Determine the (x, y) coordinate at the center of the cell enclosing the given text.  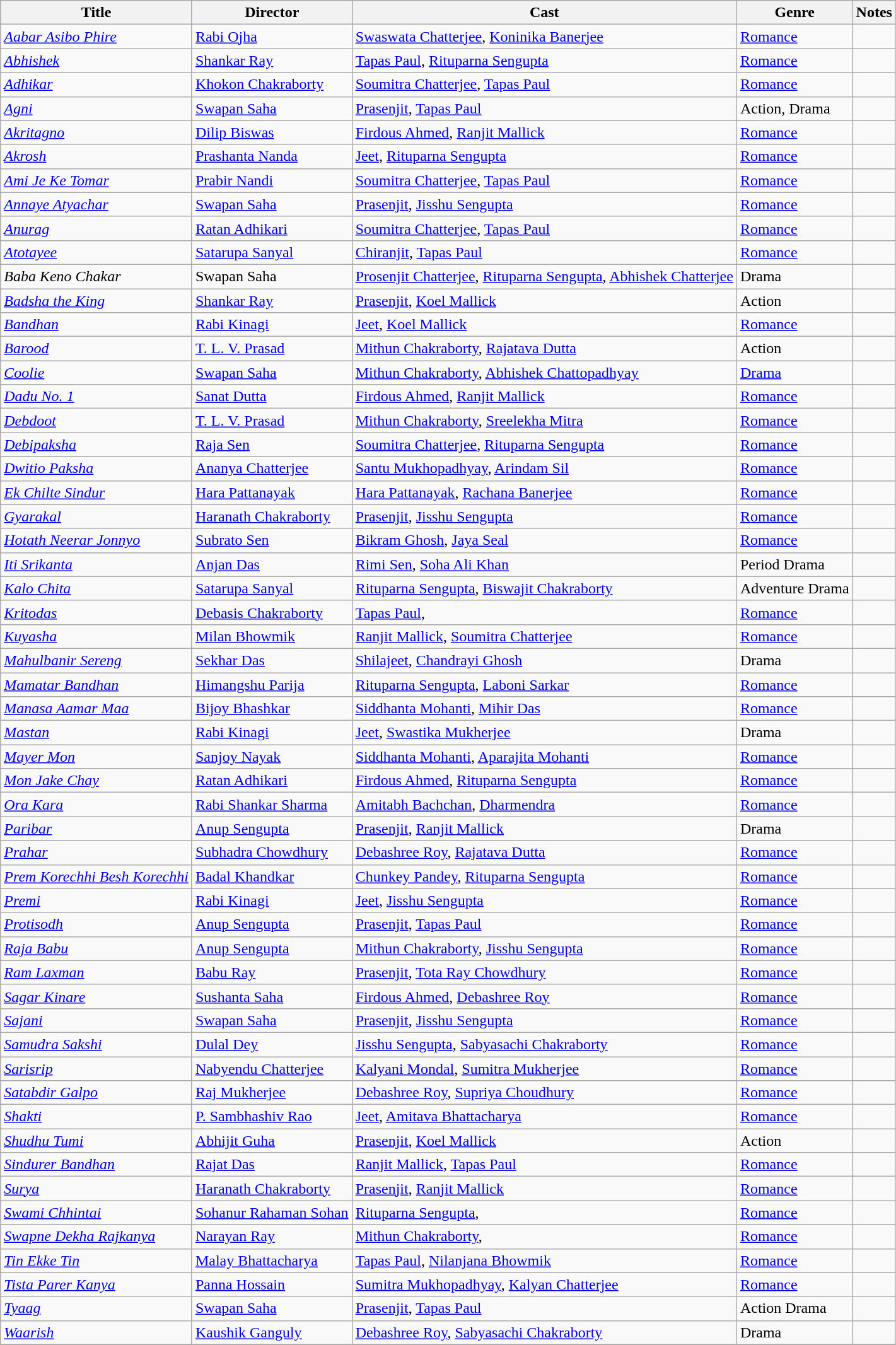
Sohanur Rahaman Sohan (272, 1213)
Aabar Asibo Phire (96, 37)
Bikram Ghosh, Jaya Seal (544, 540)
Debashree Roy, Sabyasachi Chakraborty (544, 1332)
Gyarakal (96, 516)
Tapas Paul, Rituparna Sengupta (544, 61)
Mon Jake Chay (96, 781)
Himangshu Parija (272, 684)
Mastan (96, 733)
Mithun Chakraborty, (544, 1237)
Anjan Das (272, 564)
Abhijit Guha (272, 1141)
Satabdir Galpo (96, 1093)
Hotath Neerar Jonnyo (96, 540)
Jeet, Swastika Mukherjee (544, 733)
Swaswata Chatterjee, Koninika Banerjee (544, 37)
Paribar (96, 829)
Samudra Sakshi (96, 1044)
Manasa Aamar Maa (96, 709)
Sajani (96, 1020)
Debashree Roy, Supriya Choudhury (544, 1093)
Atotayee (96, 252)
Protisodh (96, 924)
Rituparna Sengupta, (544, 1213)
Sanjoy Nayak (272, 757)
Bijoy Bhashkar (272, 709)
Jeet, Amitava Bhattacharya (544, 1117)
Iti Srikanta (96, 564)
Soumitra Chatterjee, Rituparna Sengupta (544, 445)
Khokon Chakraborty (272, 84)
Mayer Mon (96, 757)
Firdous Ahmed, Debashree Roy (544, 996)
Mamatar Bandhan (96, 684)
Tin Ekke Tin (96, 1261)
Chunkey Pandey, Rituparna Sengupta (544, 876)
Action, Drama (794, 108)
Ek Chilte Sindur (96, 492)
Rituparna Sengupta, Laboni Sarkar (544, 684)
Prosenjit Chatterjee, Rituparna Sengupta, Abhishek Chatterjee (544, 276)
Subrato Sen (272, 540)
Akritagno (96, 132)
Dulal Dey (272, 1044)
Debipaksha (96, 445)
Kalyani Mondal, Sumitra Mukherjee (544, 1069)
Bandhan (96, 325)
Kuyasha (96, 636)
Hara Pattanayak (272, 492)
Prashanta Nanda (272, 156)
Rajat Das (272, 1165)
Tista Parer Kanya (96, 1284)
Jeet, Koel Mallick (544, 325)
Rabi Shankar Sharma (272, 805)
Raj Mukherjee (272, 1093)
Akrosh (96, 156)
Agni (96, 108)
Debasis Chakraborty (272, 612)
Mithun Chakraborty, Abhishek Chattopadhyay (544, 373)
Raja Sen (272, 445)
Dilip Biswas (272, 132)
Firdous Ahmed, Rituparna Sengupta (544, 781)
Jisshu Sengupta, Sabyasachi Chakraborty (544, 1044)
Subhadra Chowdhury (272, 853)
Panna Hossain (272, 1284)
Raja Babu (96, 948)
Surya (96, 1189)
Adhikar (96, 84)
Ora Kara (96, 805)
Cast (544, 13)
Period Drama (794, 564)
Adventure Drama (794, 588)
Sushanta Saha (272, 996)
Debdoot (96, 421)
Kalo Chita (96, 588)
Rimi Sen, Soha Ali Khan (544, 564)
Siddhanta Mohanti, Aparajita Mohanti (544, 757)
Rituparna Sengupta, Biswajit Chakraborty (544, 588)
Ranjit Mallick, Tapas Paul (544, 1165)
Sekhar Das (272, 660)
Genre (794, 13)
Debashree Roy, Rajatava Dutta (544, 853)
P. Sambhashiv Rao (272, 1117)
Ami Je Ke Tomar (96, 180)
Mahulbanir Sereng (96, 660)
Mithun Chakraborty, Sreelekha Mitra (544, 421)
Tapas Paul, (544, 612)
Rabi Ojha (272, 37)
Premi (96, 900)
Mithun Chakraborty, Rajatava Dutta (544, 349)
Coolie (96, 373)
Shilajeet, Chandrayi Ghosh (544, 660)
Ram Laxman (96, 972)
Dadu No. 1 (96, 397)
Hara Pattanayak, Rachana Banerjee (544, 492)
Shudhu Tumi (96, 1141)
Prahar (96, 853)
Ranjit Mallick, Soumitra Chatterjee (544, 636)
Action Drama (794, 1308)
Santu Mukhopadhyay, Arindam Sil (544, 469)
Kritodas (96, 612)
Narayan Ray (272, 1237)
Tyaag (96, 1308)
Waarish (96, 1332)
Anurag (96, 228)
Dwitio Paksha (96, 469)
Ananya Chatterjee (272, 469)
Tapas Paul, Nilanjana Bhowmik (544, 1261)
Badsha the King (96, 301)
Shakti (96, 1117)
Milan Bhowmik (272, 636)
Swapne Dekha Rajkanya (96, 1237)
Sagar Kinare (96, 996)
Malay Bhattacharya (272, 1261)
Annaye Atyachar (96, 204)
Babu Ray (272, 972)
Jeet, Jisshu Sengupta (544, 900)
Barood (96, 349)
Kaushik Ganguly (272, 1332)
Director (272, 13)
Abhishek (96, 61)
Sumitra Mukhopadhyay, Kalyan Chatterjee (544, 1284)
Notes (874, 13)
Sarisrip (96, 1069)
Sanat Dutta (272, 397)
Title (96, 13)
Amitabh Bachchan, Dharmendra (544, 805)
Baba Keno Chakar (96, 276)
Chiranjit, Tapas Paul (544, 252)
Prem Korechhi Besh Korechhi (96, 876)
Swami Chhintai (96, 1213)
Jeet, Rituparna Sengupta (544, 156)
Nabyendu Chatterjee (272, 1069)
Prabir Nandi (272, 180)
Prasenjit, Tota Ray Chowdhury (544, 972)
Sindurer Bandhan (96, 1165)
Mithun Chakraborty, Jisshu Sengupta (544, 948)
Badal Khandkar (272, 876)
Siddhanta Mohanti, Mihir Das (544, 709)
